Identify which cell holds the provided text, then report its [x, y] central coordinate. 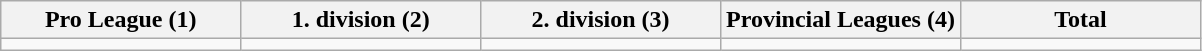
Provincial Leagues (4) [841, 20]
Pro League (1) [121, 20]
2. division (3) [601, 20]
1. division (2) [361, 20]
Total [1080, 20]
